Pinpoint the cell where the given text exists, returning its (x, y) midpoint coordinate. 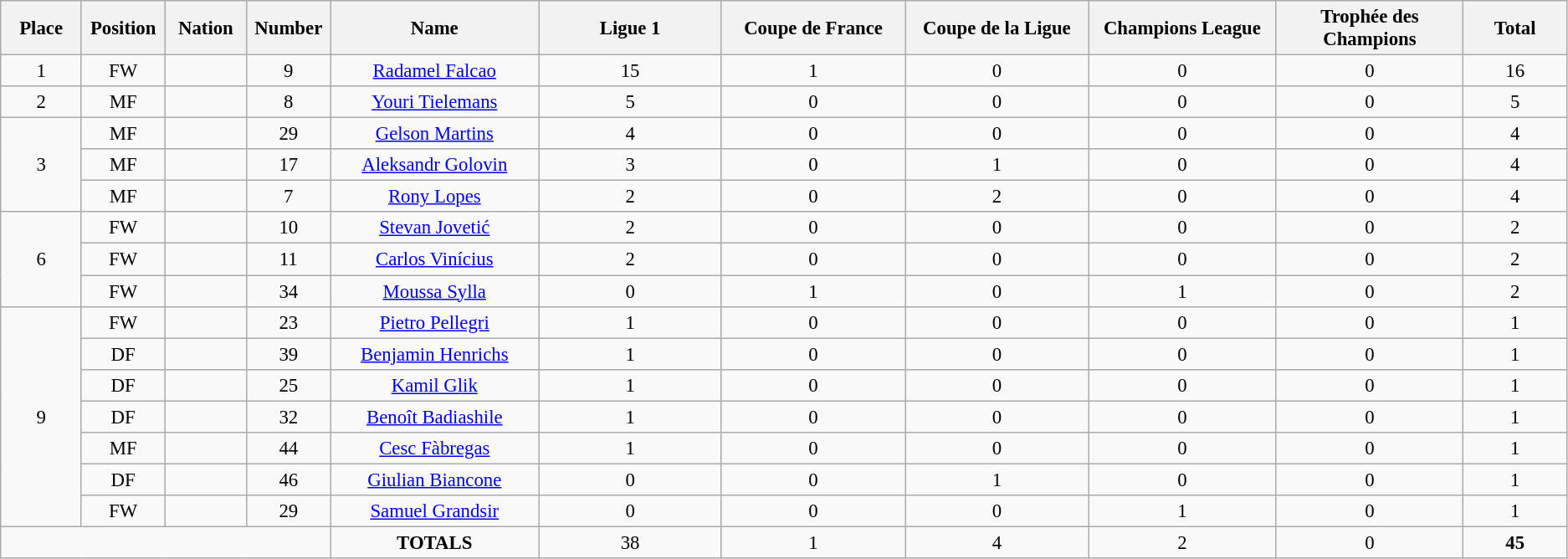
45 (1515, 542)
38 (630, 542)
TOTALS (435, 542)
32 (289, 417)
44 (289, 449)
Nation (206, 28)
25 (289, 385)
10 (289, 228)
34 (289, 291)
46 (289, 480)
7 (289, 197)
Champions League (1182, 28)
Stevan Jovetić (435, 228)
Position (122, 28)
Gelson Martins (435, 134)
Number (289, 28)
Pietro Pellegri (435, 322)
Trophée des Champions (1370, 28)
Name (435, 28)
Coupe de France (813, 28)
16 (1515, 71)
Benoît Badiashile (435, 417)
15 (630, 71)
6 (42, 259)
Rony Lopes (435, 197)
Youri Tielemans (435, 102)
Cesc Fàbregas (435, 449)
Aleksandr Golovin (435, 165)
Kamil Glik (435, 385)
Carlos Vinícius (435, 259)
11 (289, 259)
8 (289, 102)
Giulian Biancone (435, 480)
23 (289, 322)
17 (289, 165)
Benjamin Henrichs (435, 354)
Radamel Falcao (435, 71)
Samuel Grandsir (435, 511)
Moussa Sylla (435, 291)
Total (1515, 28)
Ligue 1 (630, 28)
39 (289, 354)
Coupe de la Ligue (997, 28)
Place (42, 28)
